From the cell containing the given text, extract its center point as [x, y] coordinate. 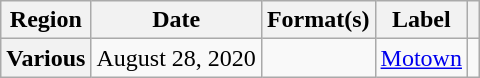
Label [421, 20]
August 28, 2020 [176, 58]
Format(s) [318, 20]
Date [176, 20]
Various [46, 58]
Motown [421, 58]
Region [46, 20]
